Find where the given text appears and provide that cell's center as [x, y] coordinate. 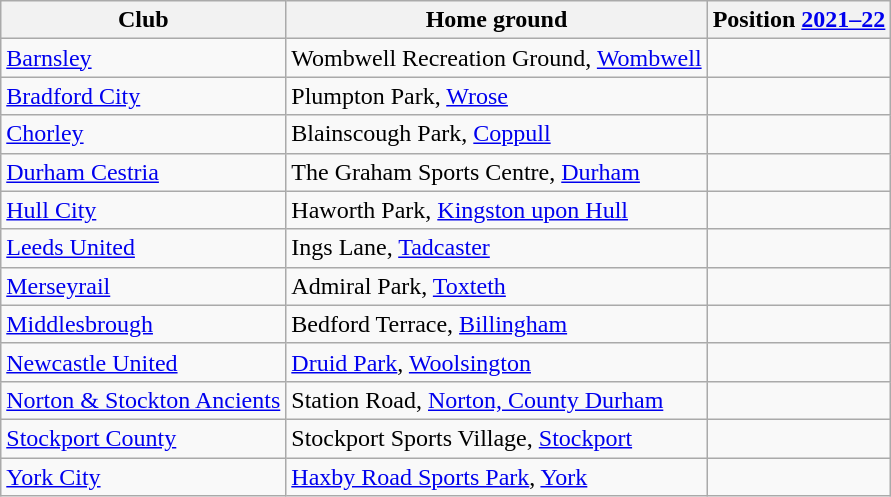
York City [144, 477]
Stockport County [144, 438]
Bedford Terrace, Billingham [496, 324]
Barnsley [144, 58]
Merseyrail [144, 286]
Middlesbrough [144, 324]
Haxby Road Sports Park, York [496, 477]
Position 2021–22 [799, 20]
Blainscough Park, Coppull [496, 134]
Newcastle United [144, 362]
Stockport Sports Village, Stockport [496, 438]
Druid Park, Woolsington [496, 362]
Plumpton Park, Wrose [496, 96]
Wombwell Recreation Ground, Wombwell [496, 58]
Chorley [144, 134]
Admiral Park, Toxteth [496, 286]
Club [144, 20]
Norton & Stockton Ancients [144, 400]
Durham Cestria [144, 172]
The Graham Sports Centre, Durham [496, 172]
Ings Lane, Tadcaster [496, 248]
Leeds United [144, 248]
Hull City [144, 210]
Bradford City [144, 96]
Home ground [496, 20]
Station Road, Norton, County Durham [496, 400]
Haworth Park, Kingston upon Hull [496, 210]
